Identify which cell holds the provided text, then report its (x, y) central coordinate. 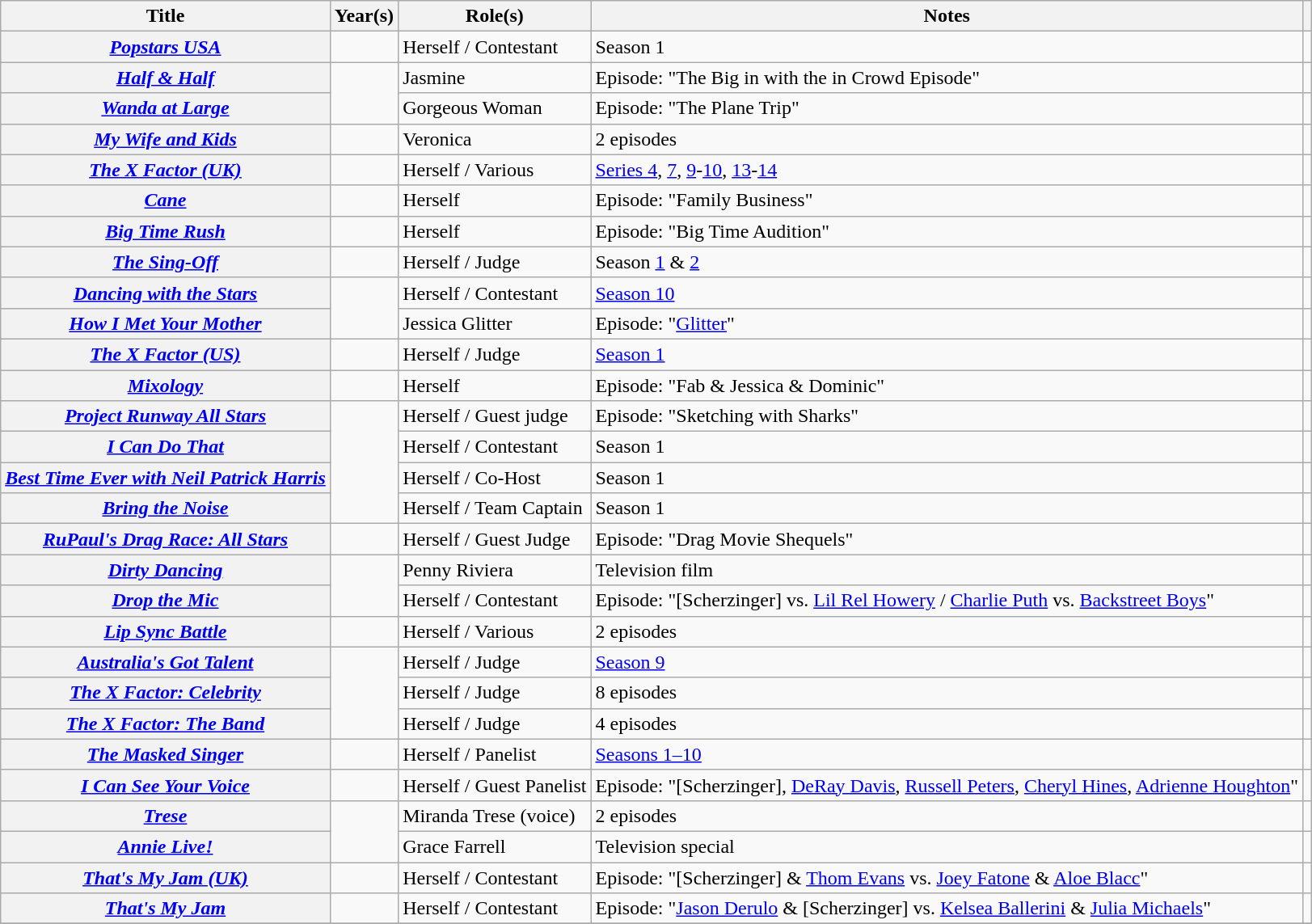
I Can See Your Voice (166, 785)
Bring the Noise (166, 508)
Herself / Co-Host (495, 478)
Half & Half (166, 78)
Television special (947, 846)
Grace Farrell (495, 846)
Episode: "[Scherzinger] vs. Lil Rel Howery / Charlie Puth vs. Backstreet Boys" (947, 601)
My Wife and Kids (166, 139)
Season 10 (947, 293)
Episode: "Family Business" (947, 200)
Episode: "Big Time Audition" (947, 231)
RuPaul's Drag Race: All Stars (166, 539)
That's My Jam (166, 909)
Cane (166, 200)
Title (166, 16)
Herself / Guest judge (495, 416)
Veronica (495, 139)
The X Factor: Celebrity (166, 693)
Herself / Guest Panelist (495, 785)
Series 4, 7, 9-10, 13-14 (947, 170)
Episode: "Glitter" (947, 323)
Seasons 1–10 (947, 754)
Season 1 & 2 (947, 262)
The X Factor (US) (166, 354)
Episode: "The Big in with the in Crowd Episode" (947, 78)
Popstars USA (166, 47)
Australia's Got Talent (166, 662)
Annie Live! (166, 846)
Episode: "[Scherzinger] & Thom Evans vs. Joey Fatone & Aloe Blacc" (947, 877)
Herself / Panelist (495, 754)
Miranda Trese (voice) (495, 816)
Herself / Guest Judge (495, 539)
Best Time Ever with Neil Patrick Harris (166, 478)
4 episodes (947, 724)
Notes (947, 16)
Dancing with the Stars (166, 293)
Wanda at Large (166, 108)
I Can Do That (166, 447)
Episode: "Fab & Jessica & Dominic" (947, 386)
Television film (947, 570)
The Sing-Off (166, 262)
Jessica Glitter (495, 323)
Dirty Dancing (166, 570)
Season 9 (947, 662)
How I Met Your Mother (166, 323)
Role(s) (495, 16)
Episode: "[Scherzinger], DeRay Davis, Russell Peters, Cheryl Hines, Adrienne Houghton" (947, 785)
Drop the Mic (166, 601)
The X Factor (UK) (166, 170)
Jasmine (495, 78)
Episode: "Jason Derulo & [Scherzinger] vs. Kelsea Ballerini & Julia Michaels" (947, 909)
Episode: "Sketching with Sharks" (947, 416)
Project Runway All Stars (166, 416)
Mixology (166, 386)
Episode: "The Plane Trip" (947, 108)
Year(s) (364, 16)
Big Time Rush (166, 231)
Trese (166, 816)
Episode: "Drag Movie Shequels" (947, 539)
Gorgeous Woman (495, 108)
Penny Riviera (495, 570)
The Masked Singer (166, 754)
8 episodes (947, 693)
Lip Sync Battle (166, 631)
That's My Jam (UK) (166, 877)
The X Factor: The Band (166, 724)
Herself / Team Captain (495, 508)
